Return [X, Y] of the center of cell containing provided text 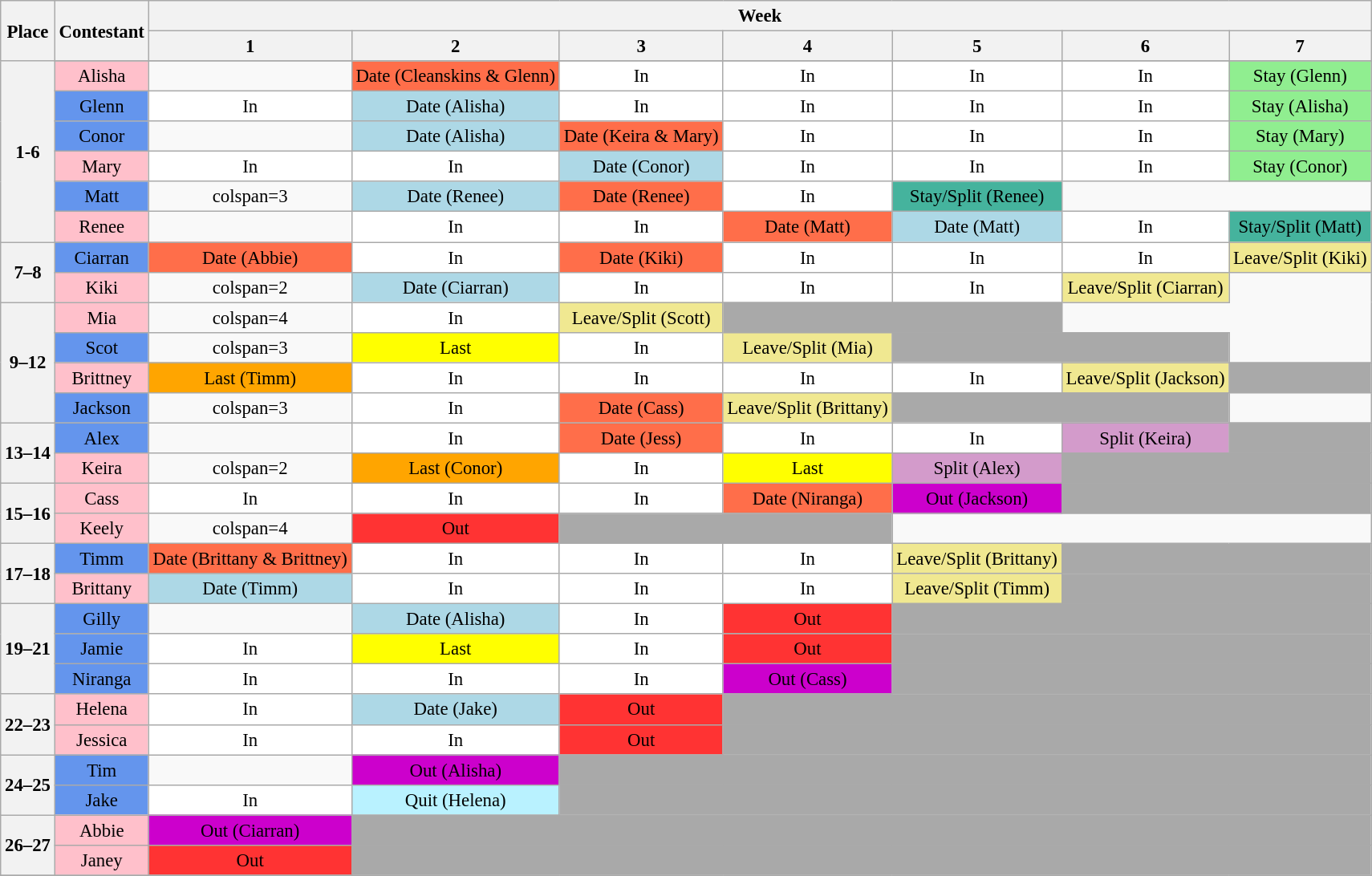
Split (Keira) [1146, 438]
Out (Ciarran) [250, 830]
Glenn [101, 107]
Jamie [101, 649]
Brittany [101, 589]
1-6 [28, 152]
Cass [101, 498]
Date (Kiki) [641, 258]
19–21 [28, 650]
Date (Conor) [641, 167]
4 [807, 47]
Mary [101, 167]
Janey [101, 861]
2 [456, 47]
Last (Conor) [456, 468]
Date (Timm) [250, 589]
Alisha [101, 76]
Kiki [101, 287]
1 [250, 47]
Gilly [101, 619]
Leave/Split (Timm) [977, 589]
Niranga [101, 679]
Date (Niranga) [807, 498]
Stay/Split (Renee) [977, 197]
Stay (Glenn) [1300, 76]
Conor [101, 136]
Mia [101, 318]
Date (Keira & Mary) [641, 136]
Jackson [101, 408]
Stay (Alisha) [1300, 107]
Jake [101, 800]
Stay/Split (Matt) [1300, 227]
Contestant [101, 30]
Leave/Split (Scott) [641, 318]
5 [977, 47]
Date (Abbie) [250, 258]
Keira [101, 468]
Week [760, 16]
Jessica [101, 740]
Place [28, 30]
7–8 [28, 273]
Date (Jake) [456, 710]
Last (Timm) [250, 378]
24–25 [28, 785]
17–18 [28, 574]
Stay (Conor) [1300, 167]
Scot [101, 347]
Date (Ciarran) [456, 287]
Timm [101, 559]
Leave/Split (Kiki) [1300, 258]
Quit (Helena) [456, 800]
Alex [101, 438]
15–16 [28, 513]
26–27 [28, 846]
Date (Cleanskins & Glenn) [456, 76]
Out (Jackson) [977, 498]
Helena [101, 710]
Keely [101, 529]
Renee [101, 227]
7 [1300, 47]
Stay (Mary) [1300, 136]
13–14 [28, 452]
Abbie [101, 830]
Out (Alisha) [456, 770]
Date (Jess) [641, 438]
Leave/Split (Jackson) [1146, 378]
Ciarran [101, 258]
Leave/Split (Ciarran) [1146, 287]
Leave/Split (Mia) [807, 347]
6 [1146, 47]
Date (Brittany & Brittney) [250, 559]
Out (Cass) [807, 679]
Split (Alex) [977, 468]
9–12 [28, 363]
Matt [101, 197]
22–23 [28, 725]
Date (Cass) [641, 408]
Brittney [101, 378]
3 [641, 47]
Tim [101, 770]
